Find where the given text appears and provide that cell's center as (X, Y) coordinate. 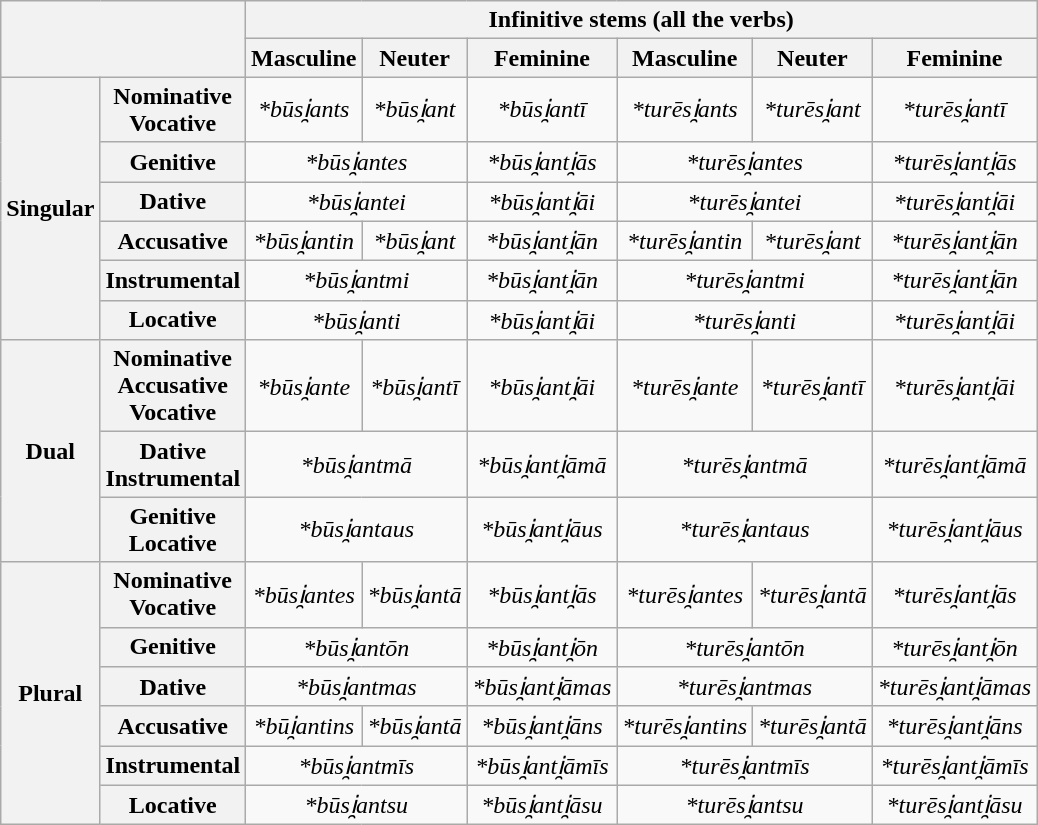
*turēsi̯antins (685, 726)
*turēsi̯anti̯āmīs (954, 766)
*turēsi̯antōn (744, 647)
*turēsi̯anti̯āmas (954, 687)
*turēsi̯antaus (744, 530)
*būsi̯anti̯ōn (542, 647)
*turēsi̯antsu (744, 805)
DativeInstrumental (173, 464)
*būsi̯antaus (356, 530)
*būsi̯anti (356, 320)
*turēsi̯anti̯ōn (954, 647)
Plural (50, 694)
*būi̯antins (304, 726)
*turēsi̯anti̯āns (954, 726)
*būsi̯anti̯āus (542, 530)
*turēsi̯antmīs (744, 766)
*būsi̯antsu (356, 805)
Dual (50, 451)
*būsi̯anti̯āns (542, 726)
*būsi̯antin (304, 241)
*turēsi̯anti̯āsu (954, 805)
*turēsi̯antmas (744, 687)
*būsi̯antmas (356, 687)
*būsi̯anti̯āmas (542, 687)
*būsi̯anti̯āmīs (542, 766)
*būsi̯antōn (356, 647)
*turēsi̯antmi (744, 281)
*būsi̯ants (304, 110)
*turēsi̯antin (685, 241)
*būsi̯antmīs (356, 766)
*turēsi̯ants (685, 110)
*turēsi̯antmā (744, 464)
*turēsi̯ante (685, 386)
*turēsi̯anti (744, 320)
Infinitive stems (all the verbs) (642, 20)
*būsi̯ante (304, 386)
*būsi̯antmi (356, 281)
*būsi̯anti̯āmā (542, 464)
*būsi̯antei (356, 202)
Singular (50, 208)
*turēsi̯anti̯āus (954, 530)
GenitiveLocative (173, 530)
*turēsi̯anti̯āmā (954, 464)
*būsi̯anti̯āsu (542, 805)
*turēsi̯antei (744, 202)
*būsi̯antmā (356, 464)
NominativeAccusativeVocative (173, 386)
